From the cell containing the given text, extract its center point as [X, Y] coordinate. 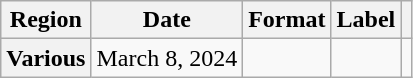
Region [46, 20]
Format [287, 20]
Date [167, 20]
March 8, 2024 [167, 58]
Label [366, 20]
Various [46, 58]
